Find where the given text appears and provide that cell's center as (X, Y) coordinate. 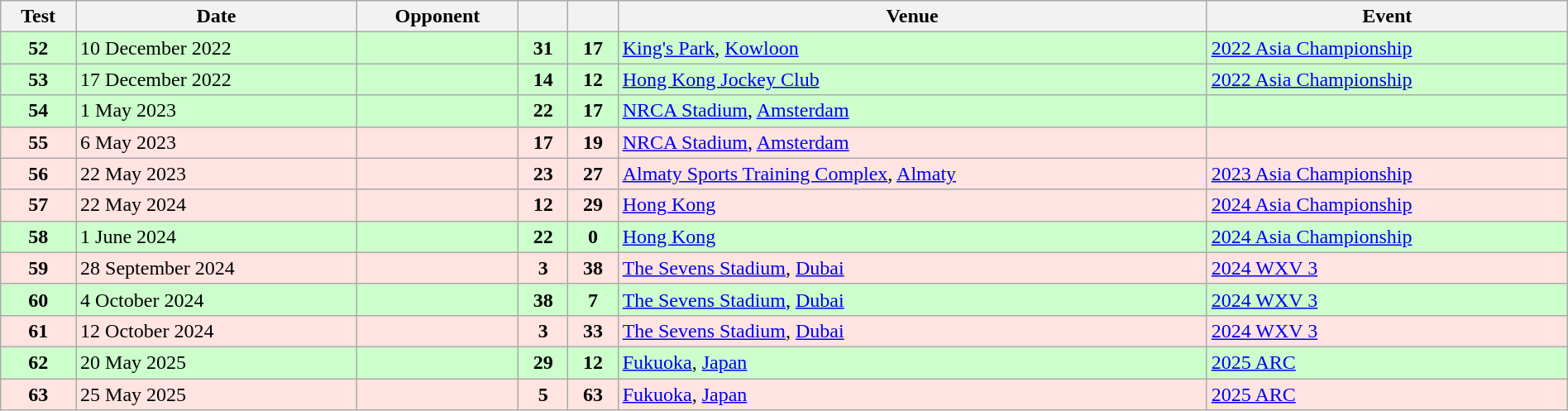
23 (543, 174)
19 (593, 142)
Almaty Sports Training Complex, Almaty (912, 174)
61 (38, 331)
57 (38, 205)
12 October 2024 (217, 331)
25 May 2025 (217, 394)
14 (543, 79)
52 (38, 48)
10 December 2022 (217, 48)
28 September 2024 (217, 268)
Test (38, 17)
Opponent (437, 17)
17 December 2022 (217, 79)
2023 Asia Championship (1387, 174)
54 (38, 111)
20 May 2025 (217, 362)
King's Park, Kowloon (912, 48)
1 May 2023 (217, 111)
59 (38, 268)
Hong Kong Jockey Club (912, 79)
55 (38, 142)
7 (593, 299)
5 (543, 394)
33 (593, 331)
53 (38, 79)
1 June 2024 (217, 237)
22 May 2024 (217, 205)
Venue (912, 17)
27 (593, 174)
62 (38, 362)
Date (217, 17)
4 October 2024 (217, 299)
6 May 2023 (217, 142)
31 (543, 48)
Event (1387, 17)
56 (38, 174)
58 (38, 237)
60 (38, 299)
0 (593, 237)
22 May 2023 (217, 174)
